Find where the given text appears and provide that cell's center as (x, y) coordinate. 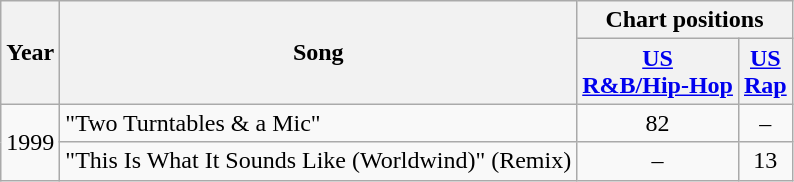
1999 (30, 142)
"This Is What It Sounds Like (Worldwind)" (Remix) (318, 161)
"Two Turntables & a Mic" (318, 123)
Year (30, 52)
82 (658, 123)
USRap (765, 72)
USR&B/Hip-Hop (658, 72)
Song (318, 52)
Chart positions (685, 20)
13 (765, 161)
